From the cell containing the given text, extract its center point as [x, y] coordinate. 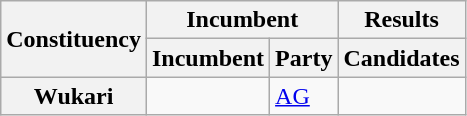
Results [402, 20]
Constituency [74, 39]
AG [304, 96]
Party [304, 58]
Wukari [74, 96]
Candidates [402, 58]
